Determine the (X, Y) coordinate at the center of the cell enclosing the given text.  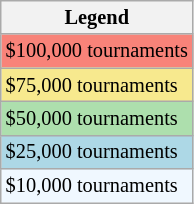
$75,000 tournaments (97, 85)
Legend (97, 17)
$10,000 tournaments (97, 186)
$25,000 tournaments (97, 152)
$50,000 tournaments (97, 118)
$100,000 tournaments (97, 51)
